Identify which cell holds the provided text, then report its [x, y] central coordinate. 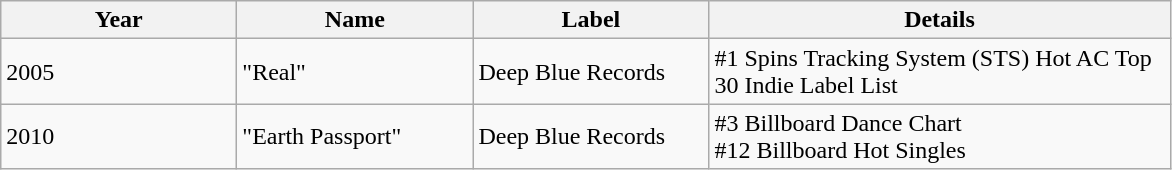
Label [591, 20]
"Earth Passport" [355, 136]
Name [355, 20]
2010 [119, 136]
Details [940, 20]
#3 Billboard Dance Chart#12 Billboard Hot Singles [940, 136]
2005 [119, 72]
#1 Spins Tracking System (STS) Hot AC Top 30 Indie Label List [940, 72]
Year [119, 20]
"Real" [355, 72]
